For the text-containing cell, return its midpoint in [x, y] coordinate format. 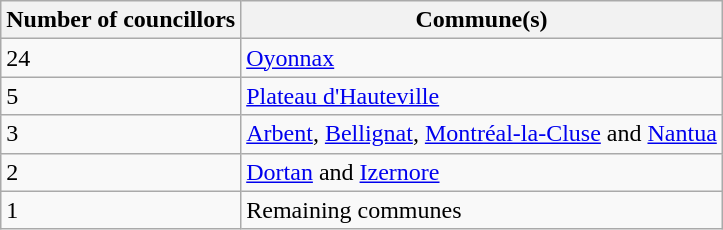
Commune(s) [482, 20]
5 [121, 96]
Remaining communes [482, 210]
Plateau d'Hauteville [482, 96]
Oyonnax [482, 58]
Number of councillors [121, 20]
1 [121, 210]
24 [121, 58]
Arbent, Bellignat, Montréal-la-Cluse and Nantua [482, 134]
2 [121, 172]
3 [121, 134]
Dortan and Izernore [482, 172]
